Determine the [X, Y] coordinate at the center of the cell enclosing the given text.  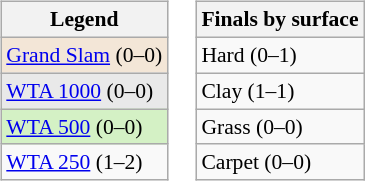
WTA 250 (1–2) [84, 162]
Clay (1–1) [280, 91]
Grand Slam (0–0) [84, 55]
WTA 500 (0–0) [84, 127]
WTA 1000 (0–0) [84, 91]
Grass (0–0) [280, 127]
Hard (0–1) [280, 55]
Legend [84, 20]
Finals by surface [280, 20]
Carpet (0–0) [280, 162]
